Search for the cell housing the specified text and yield its (X, Y) center coordinate. 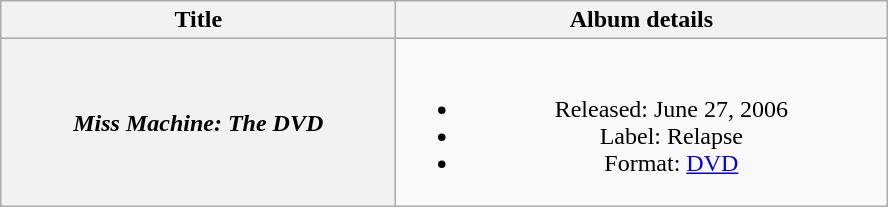
Released: June 27, 2006Label: RelapseFormat: DVD (642, 122)
Miss Machine: The DVD (198, 122)
Title (198, 20)
Album details (642, 20)
